Output the (x, y) coordinate of the center of the cell containing the given text.  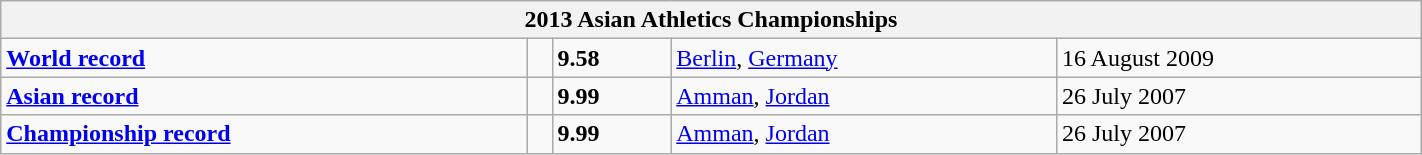
Berlin, Germany (864, 58)
World record (264, 58)
Championship record (264, 134)
Asian record (264, 96)
2013 Asian Athletics Championships (711, 20)
9.58 (612, 58)
16 August 2009 (1238, 58)
